Return the (X, Y) coordinate for the center point of the cell that contains the specified text.  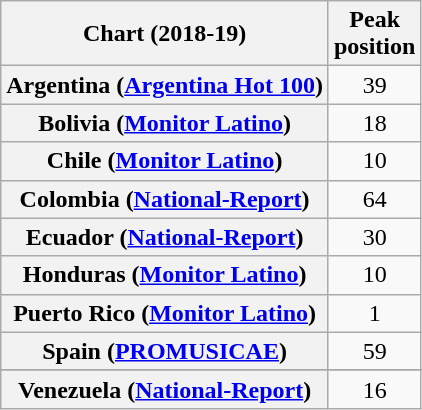
Bolivia (Monitor Latino) (165, 123)
30 (374, 237)
18 (374, 123)
Puerto Rico (Monitor Latino) (165, 313)
Colombia (National-Report) (165, 199)
1 (374, 313)
64 (374, 199)
Chile (Monitor Latino) (165, 161)
Venezuela (National-Report) (165, 389)
59 (374, 351)
Chart (2018-19) (165, 34)
16 (374, 389)
Peakposition (374, 34)
39 (374, 85)
Spain (PROMUSICAE) (165, 351)
Argentina (Argentina Hot 100) (165, 85)
Ecuador (National-Report) (165, 237)
Honduras (Monitor Latino) (165, 275)
